Output the (x, y) coordinate of the center of the cell containing the given text.  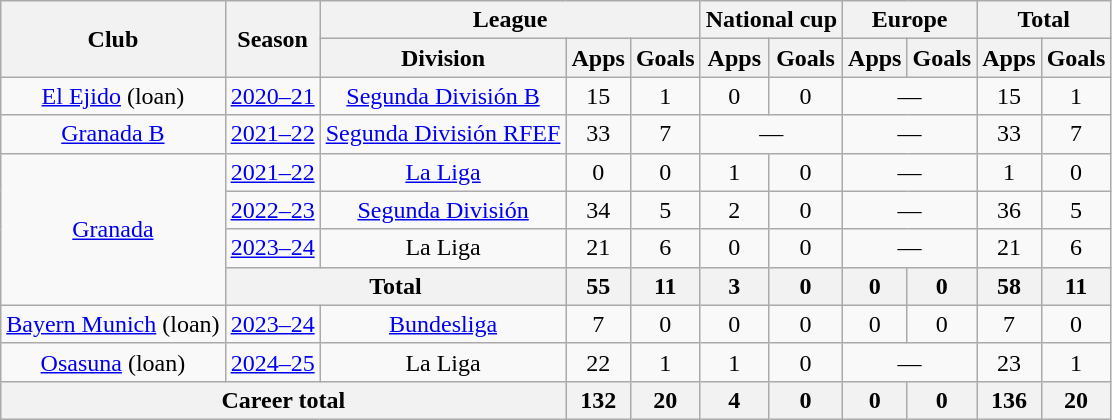
League (510, 20)
Europe (910, 20)
136 (1009, 400)
58 (1009, 286)
2 (734, 210)
36 (1009, 210)
Division (443, 58)
Osasuna (loan) (113, 362)
Segunda División B (443, 96)
4 (734, 400)
Bundesliga (443, 324)
2024–25 (272, 362)
132 (598, 400)
Bayern Munich (loan) (113, 324)
National cup (771, 20)
3 (734, 286)
23 (1009, 362)
34 (598, 210)
Granada (113, 229)
2020–21 (272, 96)
55 (598, 286)
Segunda División RFEF (443, 134)
22 (598, 362)
Season (272, 39)
Granada B (113, 134)
Club (113, 39)
El Ejido (loan) (113, 96)
Segunda División (443, 210)
2022–23 (272, 210)
Career total (284, 400)
